Pinpoint the cell where the given text exists, returning its (X, Y) midpoint coordinate. 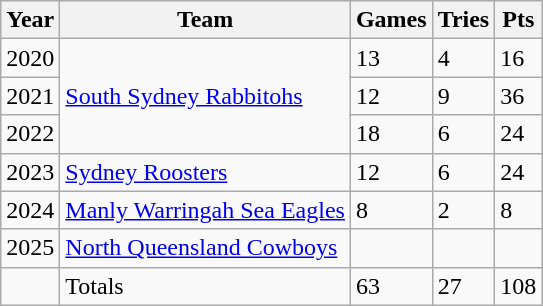
Sydney Roosters (206, 172)
2023 (30, 172)
Games (391, 20)
Manly Warringah Sea Eagles (206, 210)
18 (391, 134)
2020 (30, 58)
Year (30, 20)
27 (464, 286)
36 (518, 96)
Tries (464, 20)
Team (206, 20)
63 (391, 286)
4 (464, 58)
108 (518, 286)
2021 (30, 96)
2022 (30, 134)
Pts (518, 20)
9 (464, 96)
North Queensland Cowboys (206, 248)
2 (464, 210)
2024 (30, 210)
South Sydney Rabbitohs (206, 96)
13 (391, 58)
16 (518, 58)
2025 (30, 248)
Totals (206, 286)
